Provide the [x, y] coordinate of the cell's center where the given text is located.  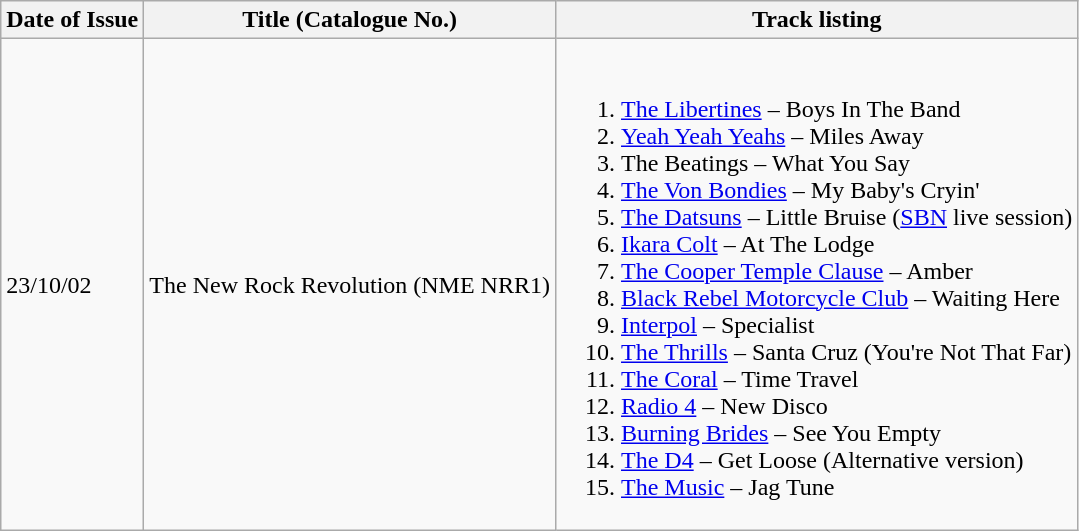
Title (Catalogue No.) [350, 20]
Date of Issue [72, 20]
The New Rock Revolution (NME NRR1) [350, 284]
Track listing [816, 20]
23/10/02 [72, 284]
